For the text-containing cell, return its midpoint in (X, Y) coordinate format. 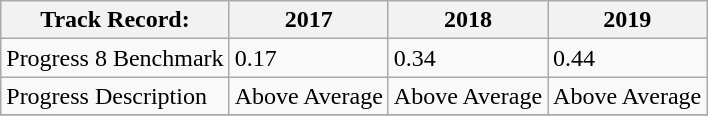
0.34 (468, 58)
Progress Description (115, 96)
0.17 (308, 58)
2017 (308, 20)
Progress 8 Benchmark (115, 58)
2018 (468, 20)
0.44 (628, 58)
2019 (628, 20)
Track Record: (115, 20)
